Identify which cell holds the provided text, then report its [X, Y] central coordinate. 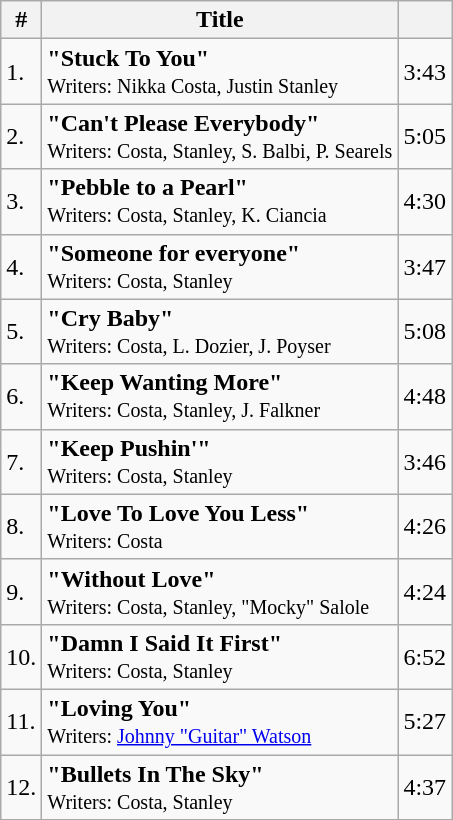
3:47 [425, 266]
3:46 [425, 462]
"Damn I Said It First" Writers: Costa, Stanley [220, 656]
Title [220, 20]
5. [22, 332]
6:52 [425, 656]
"Cry Baby" Writers: Costa, L. Dozier, J. Poyser [220, 332]
# [22, 20]
4:48 [425, 396]
"Someone for everyone" Writers: Costa, Stanley [220, 266]
4:37 [425, 786]
"Bullets In The Sky" Writers: Costa, Stanley [220, 786]
6. [22, 396]
5:27 [425, 722]
5:05 [425, 136]
4:24 [425, 592]
3. [22, 202]
"Can't Please Everybody" Writers: Costa, Stanley, S. Balbi, P. Searels [220, 136]
10. [22, 656]
"Keep Wanting More" Writers: Costa, Stanley, J. Falkner [220, 396]
"Loving You" Writers: Johnny "Guitar" Watson [220, 722]
4:26 [425, 526]
12. [22, 786]
4:30 [425, 202]
"Pebble to a Pearl" Writers: Costa, Stanley, K. Ciancia [220, 202]
11. [22, 722]
5:08 [425, 332]
7. [22, 462]
"Love To Love You Less" Writers: Costa [220, 526]
"Stuck To You" Writers: Nikka Costa, Justin Stanley [220, 72]
8. [22, 526]
3:43 [425, 72]
"Without Love" Writers: Costa, Stanley, "Mocky" Salole [220, 592]
2. [22, 136]
4. [22, 266]
1. [22, 72]
"Keep Pushin'" Writers: Costa, Stanley [220, 462]
9. [22, 592]
